Pinpoint the cell where the given text exists, returning its [x, y] midpoint coordinate. 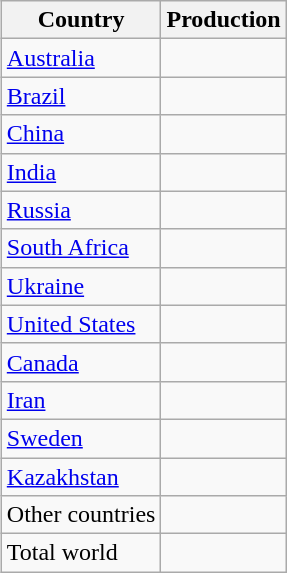
Country [81, 20]
Ukraine [81, 286]
Canada [81, 362]
Brazil [81, 96]
Kazakhstan [81, 477]
Production [224, 20]
Iran [81, 400]
United States [81, 324]
Sweden [81, 438]
Total world [81, 553]
China [81, 134]
South Africa [81, 248]
India [81, 172]
Russia [81, 210]
Other countries [81, 515]
Australia [81, 58]
